Capture the cell that displays the provided text and extract its [X, Y] central coordinate. 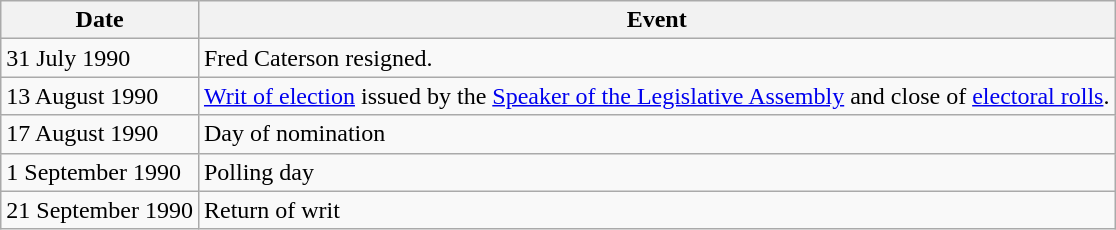
31 July 1990 [100, 58]
Fred Caterson resigned. [656, 58]
Day of nomination [656, 134]
Date [100, 20]
Return of writ [656, 210]
Polling day [656, 172]
21 September 1990 [100, 210]
13 August 1990 [100, 96]
Event [656, 20]
1 September 1990 [100, 172]
Writ of election issued by the Speaker of the Legislative Assembly and close of electoral rolls. [656, 96]
17 August 1990 [100, 134]
